Find where the given text appears and provide that cell's center as (X, Y) coordinate. 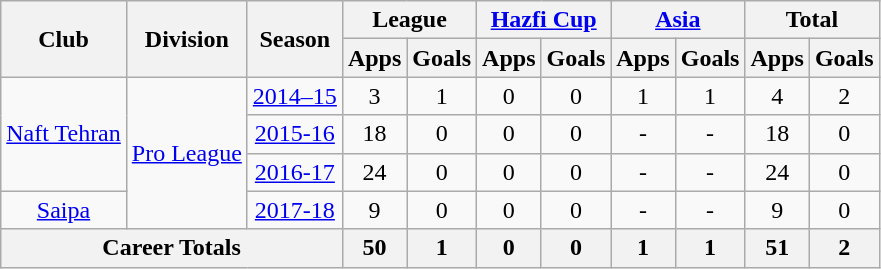
51 (777, 248)
2015-16 (294, 134)
Career Totals (172, 248)
50 (374, 248)
Season (294, 39)
4 (777, 96)
Pro League (186, 153)
Asia (678, 20)
Hazfi Cup (544, 20)
Total (812, 20)
3 (374, 96)
Naft Tehran (64, 134)
2016-17 (294, 172)
Club (64, 39)
Division (186, 39)
2017-18 (294, 210)
2014–15 (294, 96)
League (409, 20)
Saipa (64, 210)
